Return [x, y] of the center of cell containing provided text 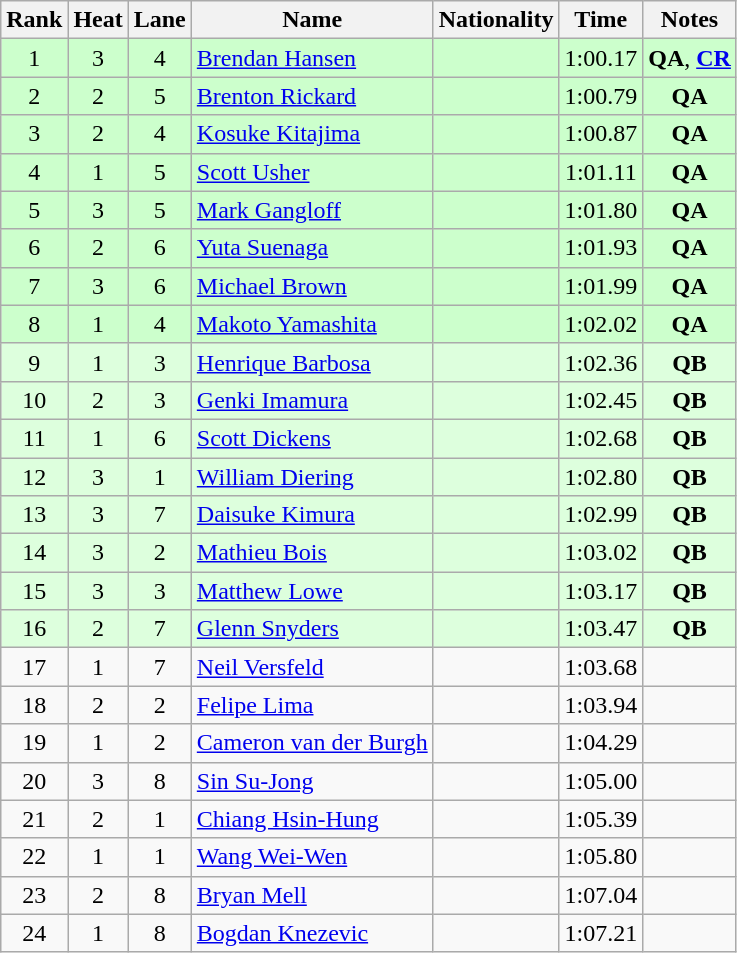
1:01.93 [601, 248]
1:02.68 [601, 438]
17 [34, 667]
12 [34, 477]
Bogdan Knezevic [312, 933]
1:02.99 [601, 515]
1:01.80 [601, 210]
Scott Usher [312, 172]
1:05.00 [601, 781]
1:00.17 [601, 58]
Henrique Barbosa [312, 362]
William Diering [312, 477]
Mathieu Bois [312, 553]
1:01.99 [601, 286]
24 [34, 933]
1:05.39 [601, 819]
1:03.94 [601, 705]
QA, CR [690, 58]
14 [34, 553]
Brendan Hansen [312, 58]
18 [34, 705]
Wang Wei-Wen [312, 857]
Daisuke Kimura [312, 515]
Makoto Yamashita [312, 324]
1:02.02 [601, 324]
Scott Dickens [312, 438]
Lane [160, 20]
1:07.21 [601, 933]
10 [34, 400]
Sin Su-Jong [312, 781]
16 [34, 629]
15 [34, 591]
1:02.80 [601, 477]
1:02.45 [601, 400]
1:01.11 [601, 172]
Name [312, 20]
1:03.17 [601, 591]
Felipe Lima [312, 705]
1:07.04 [601, 895]
20 [34, 781]
1:03.68 [601, 667]
Michael Brown [312, 286]
Matthew Lowe [312, 591]
Rank [34, 20]
1:03.02 [601, 553]
1:05.80 [601, 857]
1:03.47 [601, 629]
Glenn Snyders [312, 629]
21 [34, 819]
Bryan Mell [312, 895]
Notes [690, 20]
1:00.87 [601, 134]
Cameron van der Burgh [312, 743]
1:02.36 [601, 362]
1:04.29 [601, 743]
Brenton Rickard [312, 96]
Heat [98, 20]
23 [34, 895]
Time [601, 20]
Neil Versfeld [312, 667]
Nationality [496, 20]
Genki Imamura [312, 400]
Chiang Hsin-Hung [312, 819]
Mark Gangloff [312, 210]
Kosuke Kitajima [312, 134]
9 [34, 362]
22 [34, 857]
13 [34, 515]
Yuta Suenaga [312, 248]
11 [34, 438]
19 [34, 743]
1:00.79 [601, 96]
